Pinpoint the cell where the given text exists, returning its (x, y) midpoint coordinate. 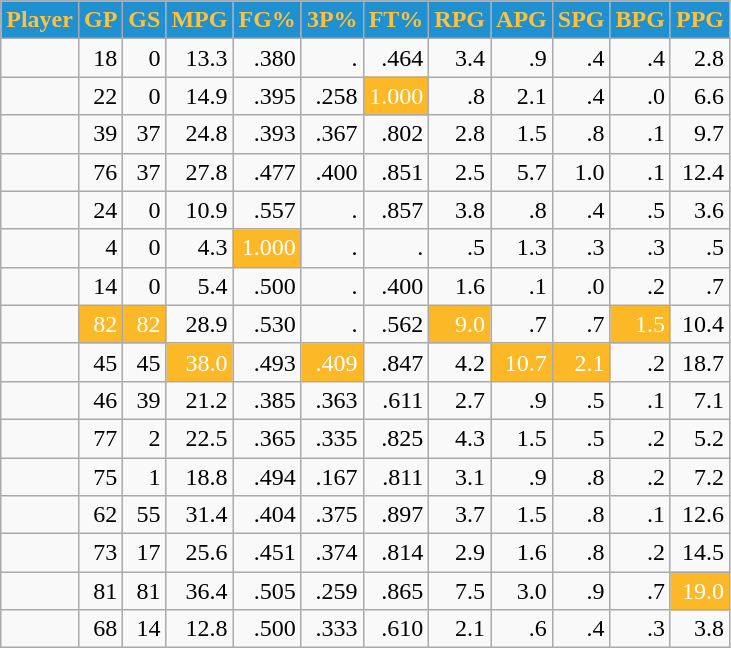
4.2 (460, 362)
55 (144, 515)
.477 (267, 172)
24.8 (200, 134)
12.6 (700, 515)
.847 (396, 362)
25.6 (200, 553)
.367 (332, 134)
1.0 (581, 172)
14.5 (700, 553)
.335 (332, 438)
.505 (267, 591)
GP (100, 20)
.385 (267, 400)
7.5 (460, 591)
3.7 (460, 515)
.897 (396, 515)
.464 (396, 58)
18.8 (200, 477)
36.4 (200, 591)
.395 (267, 96)
14.9 (200, 96)
.865 (396, 591)
.825 (396, 438)
.851 (396, 172)
46 (100, 400)
.393 (267, 134)
.611 (396, 400)
.493 (267, 362)
APG (522, 20)
5.4 (200, 286)
73 (100, 553)
Player (40, 20)
3.0 (522, 591)
1 (144, 477)
68 (100, 629)
10.7 (522, 362)
13.3 (200, 58)
.814 (396, 553)
19.0 (700, 591)
2.5 (460, 172)
.333 (332, 629)
38.0 (200, 362)
.258 (332, 96)
.494 (267, 477)
5.2 (700, 438)
77 (100, 438)
12.8 (200, 629)
.363 (332, 400)
2.9 (460, 553)
4 (100, 248)
62 (100, 515)
6.6 (700, 96)
3.4 (460, 58)
BPG (640, 20)
FG% (267, 20)
2.7 (460, 400)
22 (100, 96)
.562 (396, 324)
9.0 (460, 324)
.802 (396, 134)
2 (144, 438)
.557 (267, 210)
27.8 (200, 172)
.409 (332, 362)
24 (100, 210)
MPG (200, 20)
.6 (522, 629)
1.3 (522, 248)
.811 (396, 477)
.610 (396, 629)
.375 (332, 515)
10.9 (200, 210)
SPG (581, 20)
75 (100, 477)
17 (144, 553)
28.9 (200, 324)
.167 (332, 477)
.374 (332, 553)
.365 (267, 438)
18.7 (700, 362)
.380 (267, 58)
31.4 (200, 515)
5.7 (522, 172)
22.5 (200, 438)
7.2 (700, 477)
76 (100, 172)
9.7 (700, 134)
18 (100, 58)
12.4 (700, 172)
3.6 (700, 210)
10.4 (700, 324)
GS (144, 20)
3.1 (460, 477)
.530 (267, 324)
PPG (700, 20)
7.1 (700, 400)
3P% (332, 20)
.857 (396, 210)
21.2 (200, 400)
.451 (267, 553)
FT% (396, 20)
.404 (267, 515)
.259 (332, 591)
RPG (460, 20)
